Provide the (x, y) coordinate of the cell's center where the given text is located.  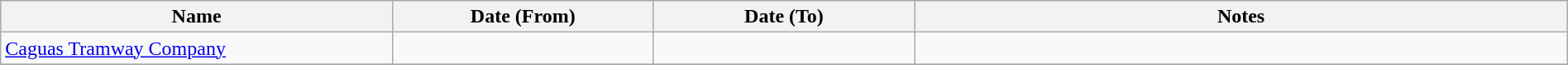
Notes (1241, 17)
Date (To) (784, 17)
Date (From) (523, 17)
Name (197, 17)
Caguas Tramway Company (197, 48)
